Detect which cell encompasses the target text, then output its [X, Y] center coordinate. 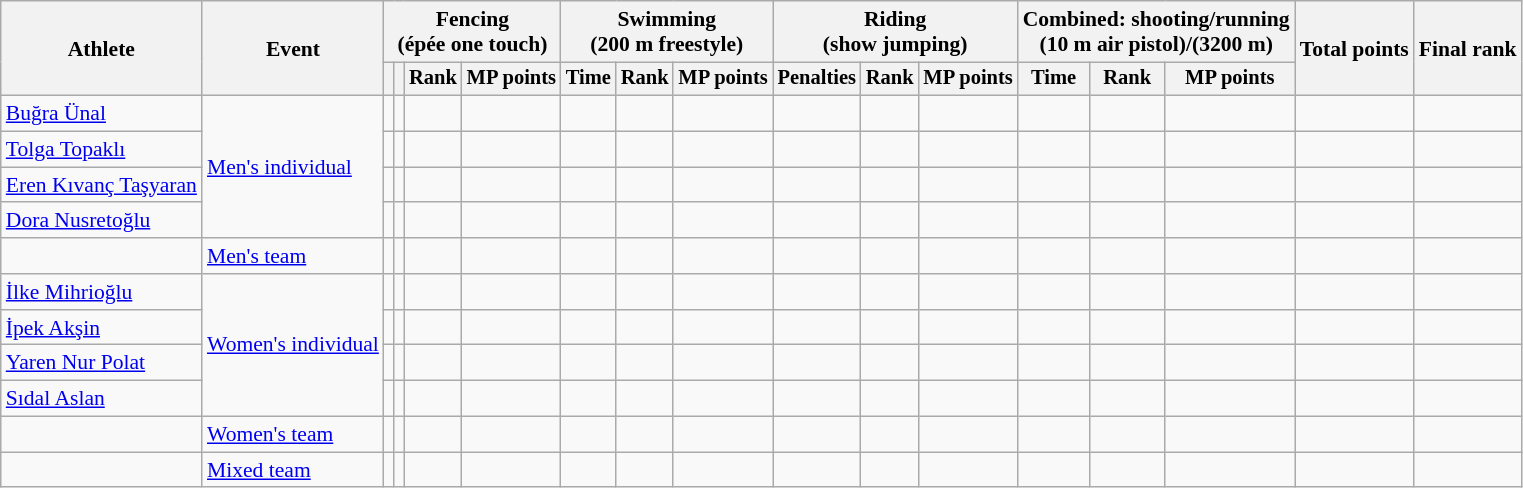
Men's team [293, 256]
Men's individual [293, 167]
Dora Nusretoğlu [102, 221]
Buğra Ünal [102, 114]
Eren Kıvanç Taşyaran [102, 185]
Sıdal Aslan [102, 399]
Combined: shooting/running(10 m air pistol)/(3200 m) [1156, 32]
Penalties [817, 79]
Final rank [1468, 48]
Total points [1354, 48]
Mixed team [293, 470]
Tolga Topaklı [102, 150]
Fencing(épée one touch) [472, 32]
Women's individual [293, 345]
İlke Mihrioğlu [102, 292]
Swimming(200 m freestyle) [667, 32]
Athlete [102, 48]
Event [293, 48]
Yaren Nur Polat [102, 363]
Riding(show jumping) [896, 32]
İpek Akşin [102, 328]
Women's team [293, 435]
